Search for the cell housing the specified text and yield its [X, Y] center coordinate. 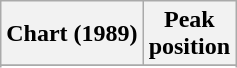
Chart (1989) [72, 34]
Peakposition [189, 34]
